Return [X, Y] of the center of cell containing provided text 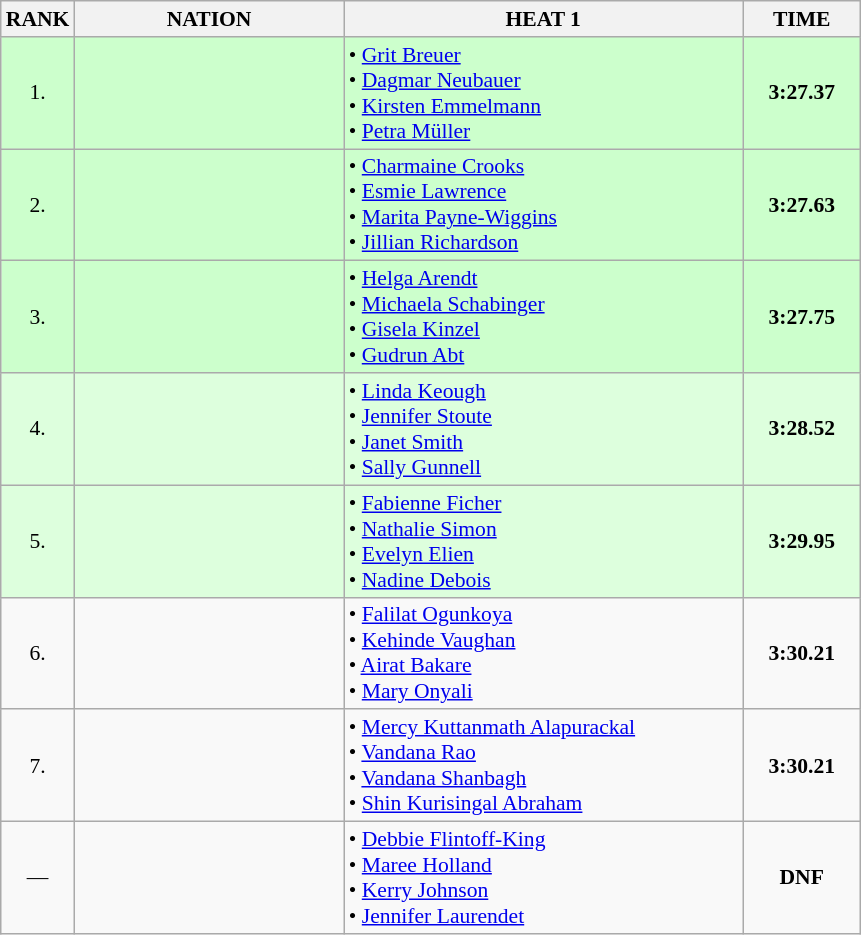
3:27.63 [802, 205]
• Fabienne Ficher• Nathalie Simon• Evelyn Elien• Nadine Debois [544, 541]
• Falilat Ogunkoya• Kehinde Vaughan• Airat Bakare• Mary Onyali [544, 653]
3:29.95 [802, 541]
• Helga Arendt• Michaela Schabinger• Gisela Kinzel• Gudrun Abt [544, 317]
6. [38, 653]
4. [38, 429]
— [38, 878]
• Grit Breuer• Dagmar Neubauer• Kirsten Emmelmann• Petra Müller [544, 93]
DNF [802, 878]
1. [38, 93]
• Linda Keough• Jennifer Stoute• Janet Smith• Sally Gunnell [544, 429]
3:27.75 [802, 317]
• Debbie Flintoff-King• Maree Holland• Kerry Johnson• Jennifer Laurendet [544, 878]
3. [38, 317]
NATION [208, 19]
• Mercy Kuttanmath Alapurackal• Vandana Rao• Vandana Shanbagh• Shin Kurisingal Abraham [544, 766]
5. [38, 541]
7. [38, 766]
RANK [38, 19]
• Charmaine Crooks• Esmie Lawrence• Marita Payne-Wiggins• Jillian Richardson [544, 205]
3:27.37 [802, 93]
2. [38, 205]
HEAT 1 [544, 19]
TIME [802, 19]
3:28.52 [802, 429]
